Extract the (x, y) coordinate from the center of the cell holding the provided text.  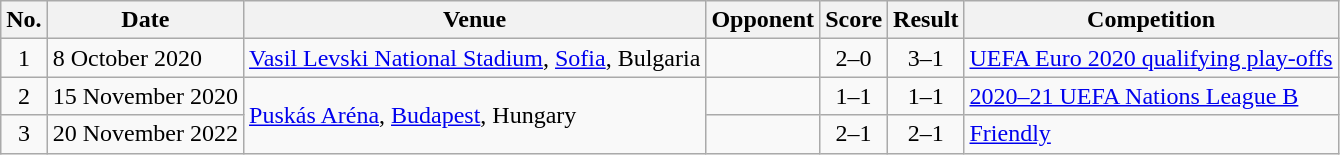
No. (24, 20)
2 (24, 96)
Date (145, 20)
Friendly (1151, 134)
UEFA Euro 2020 qualifying play-offs (1151, 58)
8 October 2020 (145, 58)
Opponent (763, 20)
3 (24, 134)
Puskás Aréna, Budapest, Hungary (475, 115)
Result (926, 20)
3–1 (926, 58)
Score (854, 20)
Vasil Levski National Stadium, Sofia, Bulgaria (475, 58)
20 November 2022 (145, 134)
Venue (475, 20)
15 November 2020 (145, 96)
2–0 (854, 58)
2020–21 UEFA Nations League B (1151, 96)
1 (24, 58)
Competition (1151, 20)
